For the text-containing cell, return its midpoint in [x, y] coordinate format. 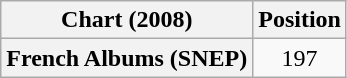
Chart (2008) [127, 20]
197 [300, 58]
Position [300, 20]
French Albums (SNEP) [127, 58]
